Determine the [X, Y] coordinate at the center of the cell enclosing the given text.  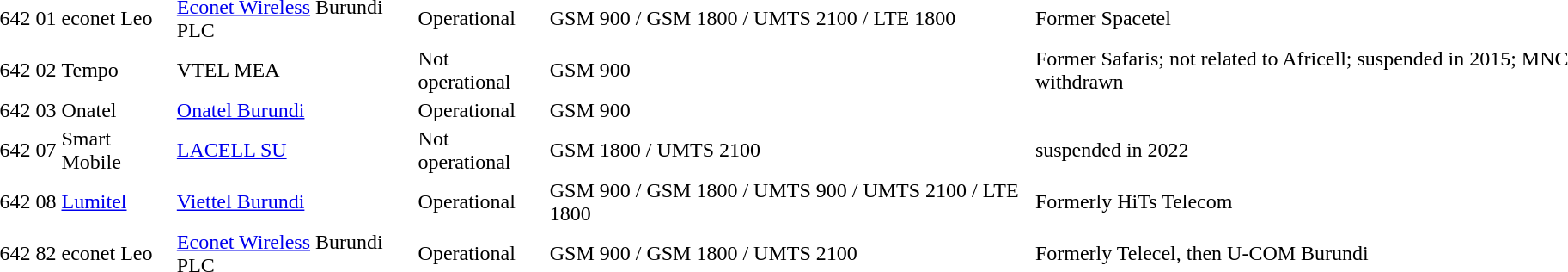
GSM 900 / GSM 1800 / UMTS 900 / UMTS 2100 / LTE 1800 [790, 201]
LACELL SU [295, 150]
Onatel [117, 110]
Viettel Burundi [295, 201]
08 [46, 201]
GSM 1800 / UMTS 2100 [790, 150]
Tempo [117, 71]
03 [46, 110]
Lumitel [117, 201]
VTEL MEA [295, 71]
Smart Mobile [117, 150]
07 [46, 150]
Onatel Burundi [295, 110]
02 [46, 71]
